Scan for the cell matching the given text and deliver its [x, y] coordinate at center. 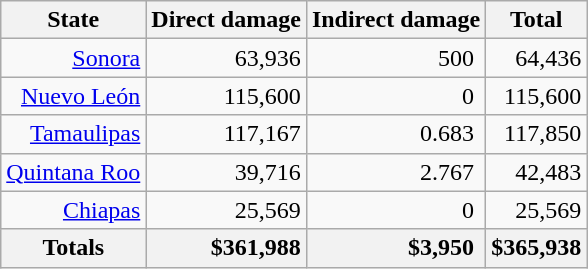
Quintana Roo [74, 172]
Direct damage [226, 20]
39,716 [226, 172]
Tamaulipas [74, 134]
Nuevo León [74, 96]
2.767 [396, 172]
42,483 [536, 172]
State [74, 20]
Total [536, 20]
Sonora [74, 58]
Indirect damage [396, 20]
Totals [74, 248]
$361,988 [226, 248]
500 [396, 58]
Chiapas [74, 210]
0.683 [396, 134]
64,436 [536, 58]
63,936 [226, 58]
117,850 [536, 134]
$3,950 [396, 248]
$365,938 [536, 248]
117,167 [226, 134]
